Return [x, y] of the center of cell containing provided text 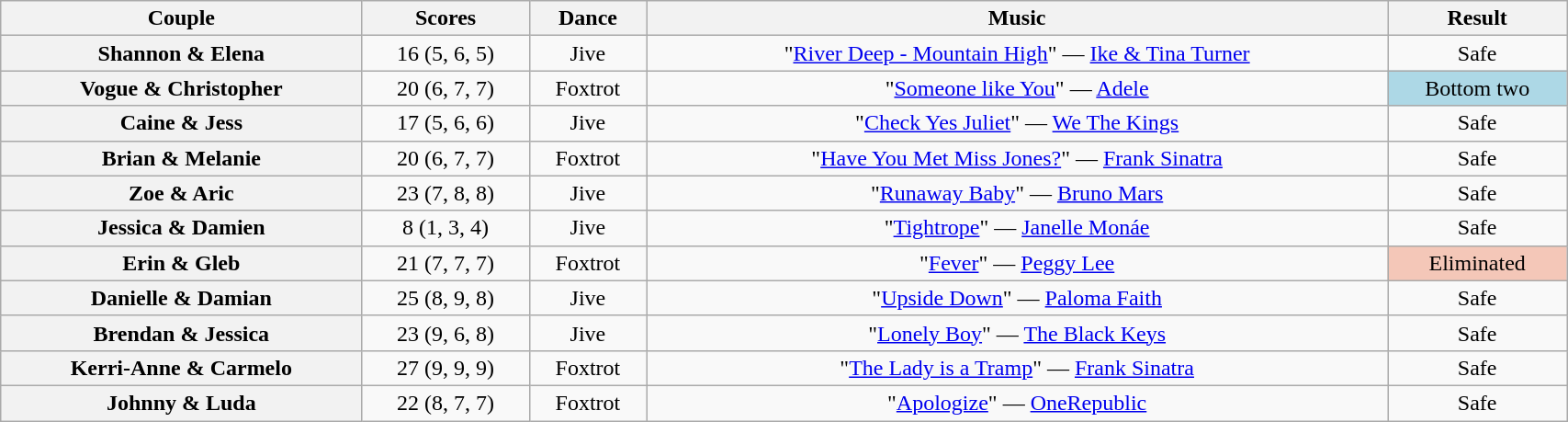
Kerri-Anne & Carmelo [182, 368]
"Upside Down" — Paloma Faith [1018, 298]
"Apologize" — OneRepublic [1018, 403]
Shannon & Elena [182, 53]
"Tightrope" — Janelle Monáe [1018, 228]
"The Lady is a Tramp" — Frank Sinatra [1018, 368]
25 (8, 9, 8) [446, 298]
Brendan & Jessica [182, 333]
Jessica & Damien [182, 228]
21 (7, 7, 7) [446, 263]
Scores [446, 18]
Caine & Jess [182, 123]
8 (1, 3, 4) [446, 228]
Erin & Gleb [182, 263]
"Have You Met Miss Jones?" — Frank Sinatra [1018, 158]
Vogue & Christopher [182, 88]
"River Deep - Mountain High" — Ike & Tina Turner [1018, 53]
16 (5, 6, 5) [446, 53]
"Someone like You" — Adele [1018, 88]
23 (9, 6, 8) [446, 333]
23 (7, 8, 8) [446, 193]
Johnny & Luda [182, 403]
22 (8, 7, 7) [446, 403]
27 (9, 9, 9) [446, 368]
"Runaway Baby" — Bruno Mars [1018, 193]
"Check Yes Juliet" — We The Kings [1018, 123]
17 (5, 6, 6) [446, 123]
Couple [182, 18]
Result [1477, 18]
Brian & Melanie [182, 158]
"Lonely Boy" — The Black Keys [1018, 333]
Eliminated [1477, 263]
Dance [588, 18]
Bottom two [1477, 88]
Music [1018, 18]
Zoe & Aric [182, 193]
"Fever" — Peggy Lee [1018, 263]
Danielle & Damian [182, 298]
